Locate the cell with the specified text and output its [X, Y] center coordinate. 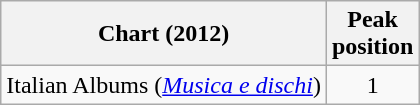
1 [372, 85]
Chart (2012) [164, 34]
Italian Albums (Musica e dischi) [164, 85]
Peakposition [372, 34]
